Search for the cell housing the specified text and yield its (X, Y) center coordinate. 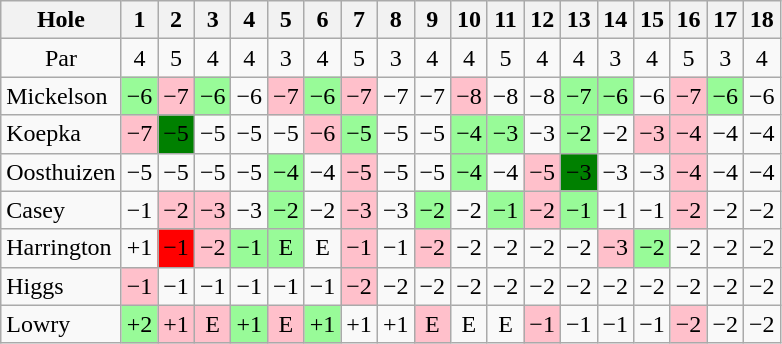
Mickelson (61, 96)
12 (542, 20)
18 (762, 20)
Higgs (61, 286)
Par (61, 58)
2 (176, 20)
Casey (61, 210)
16 (688, 20)
17 (726, 20)
Oosthuizen (61, 172)
6 (322, 20)
Koepka (61, 134)
8 (396, 20)
Lowry (61, 324)
7 (360, 20)
10 (470, 20)
1 (140, 20)
Harrington (61, 248)
13 (578, 20)
9 (432, 20)
+2 (140, 324)
Hole (61, 20)
11 (506, 20)
14 (616, 20)
15 (652, 20)
